Detect which cell encompasses the target text, then output its [x, y] center coordinate. 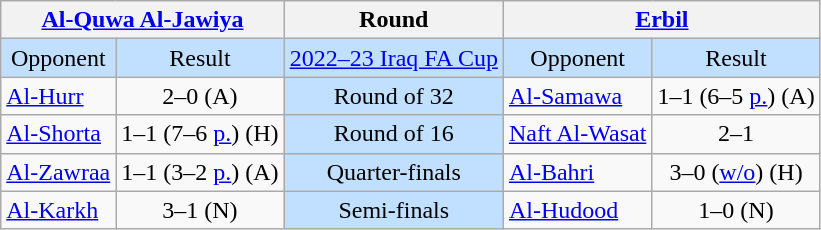
Al-Samawa [577, 96]
Al-Karkh [58, 210]
Al-Quwa Al-Jawiya [142, 20]
Erbil [662, 20]
1–1 (3–2 p.) (A) [200, 172]
2–1 [736, 134]
Semi-finals [394, 210]
Al-Hudood [577, 210]
Quarter-finals [394, 172]
1–1 (6–5 p.) (A) [736, 96]
2–0 (A) [200, 96]
Al-Hurr [58, 96]
Round of 32 [394, 96]
Al-Zawraa [58, 172]
3–0 (w/o) (H) [736, 172]
Round [394, 20]
1–0 (N) [736, 210]
2022–23 Iraq FA Cup [394, 58]
Naft Al-Wasat [577, 134]
Al-Bahri [577, 172]
Round of 16 [394, 134]
1–1 (7–6 p.) (H) [200, 134]
3–1 (N) [200, 210]
Al-Shorta [58, 134]
